Capture the cell that displays the provided text and extract its (x, y) central coordinate. 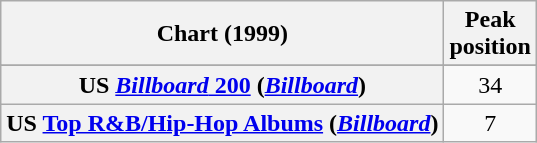
7 (490, 123)
US Billboard 200 (Billboard) (222, 85)
Chart (1999) (222, 34)
US Top R&B/Hip-Hop Albums (Billboard) (222, 123)
34 (490, 85)
Peakposition (490, 34)
